Provide the (x, y) coordinate of the cell's center where the given text is located.  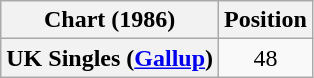
Position (266, 20)
48 (266, 58)
UK Singles (Gallup) (110, 58)
Chart (1986) (110, 20)
